Search for the cell housing the specified text and yield its [x, y] center coordinate. 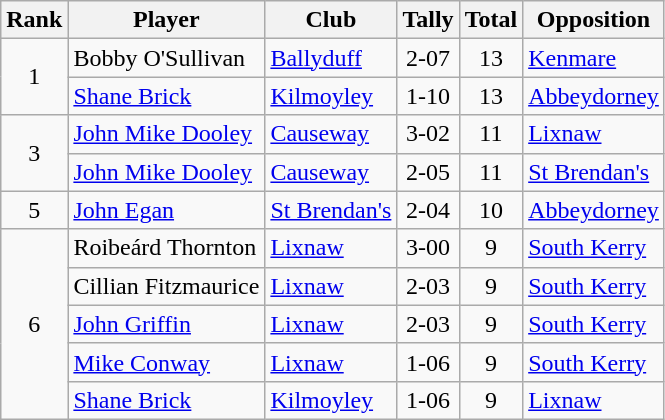
2-04 [428, 210]
3-02 [428, 134]
3-00 [428, 248]
Rank [34, 20]
John Egan [166, 210]
John Griffin [166, 324]
2-07 [428, 58]
Bobby O'Sullivan [166, 58]
Ballyduff [331, 58]
3 [34, 153]
Cillian Fitzmaurice [166, 286]
Mike Conway [166, 362]
Roibeárd Thornton [166, 248]
1 [34, 77]
Total [491, 20]
Player [166, 20]
Club [331, 20]
10 [491, 210]
Kenmare [594, 58]
2-05 [428, 172]
Tally [428, 20]
1-10 [428, 96]
5 [34, 210]
6 [34, 324]
Opposition [594, 20]
